Determine the (x, y) coordinate at the center of the cell enclosing the given text.  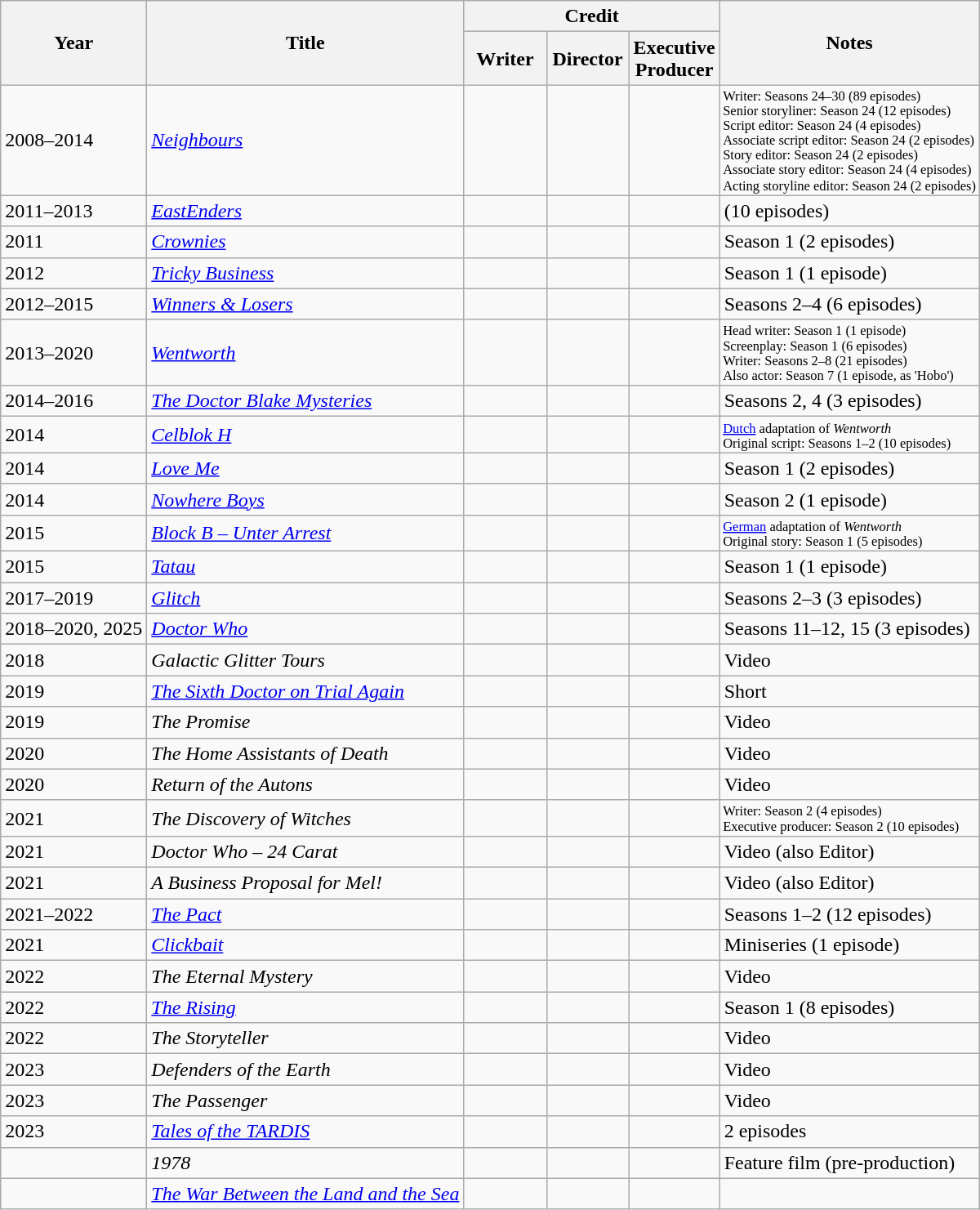
The Passenger (305, 1101)
Seasons 2–3 (3 episodes) (849, 598)
Writer: Season 2 (4 episodes)Executive producer: Season 2 (10 episodes) (849, 818)
Winners & Losers (305, 304)
2 episodes (849, 1132)
EastEnders (305, 211)
2008–2014 (73, 141)
Writer (505, 59)
Celblok H (305, 435)
Director (588, 59)
The Storyteller (305, 1038)
The Doctor Blake Mysteries (305, 401)
Seasons 2–4 (6 episodes) (849, 304)
Tricky Business (305, 273)
ExecutiveProducer (675, 59)
Crownies (305, 242)
2017–2019 (73, 598)
Season 1 (8 episodes) (849, 1007)
Galactic Glitter Tours (305, 660)
Wentworth (305, 353)
The Promise (305, 722)
(10 episodes) (849, 211)
2014–2016 (73, 401)
1978 (305, 1163)
Credit (591, 16)
Title (305, 42)
Tatau (305, 567)
A Business Proposal for Mel! (305, 883)
Glitch (305, 598)
The Discovery of Witches (305, 818)
Season 2 (1 episode) (849, 499)
Seasons 1–2 (12 episodes) (849, 914)
Nowhere Boys (305, 499)
Feature film (pre-production) (849, 1163)
Return of the Autons (305, 784)
2013–2020 (73, 353)
2012–2015 (73, 304)
The War Between the Land and the Sea (305, 1194)
The Pact (305, 914)
2011–2013 (73, 211)
German adaptation of WentworthOriginal story: Season 1 (5 episodes) (849, 533)
Doctor Who (305, 629)
Block B – Unter Arrest (305, 533)
The Home Assistants of Death (305, 753)
The Rising (305, 1007)
Tales of the TARDIS (305, 1132)
Short (849, 691)
Head writer: Season 1 (1 episode)Screenplay: Season 1 (6 episodes)Writer: Seasons 2–8 (21 episodes)Also actor: Season 7 (1 episode, as 'Hobo') (849, 353)
Seasons 2, 4 (3 episodes) (849, 401)
Love Me (305, 468)
Notes (849, 42)
Miniseries (1 episode) (849, 945)
2011 (73, 242)
Defenders of the Earth (305, 1069)
2018 (73, 660)
The Eternal Mystery (305, 976)
The Sixth Doctor on Trial Again (305, 691)
Doctor Who – 24 Carat (305, 852)
2012 (73, 273)
Clickbait (305, 945)
Seasons 11–12, 15 (3 episodes) (849, 629)
Neighbours (305, 141)
2018–2020, 2025 (73, 629)
2021–2022 (73, 914)
Year (73, 42)
Dutch adaptation of WentworthOriginal script: Seasons 1–2 (10 episodes) (849, 435)
